Provide the [x, y] coordinate of the cell's center where the given text is located.  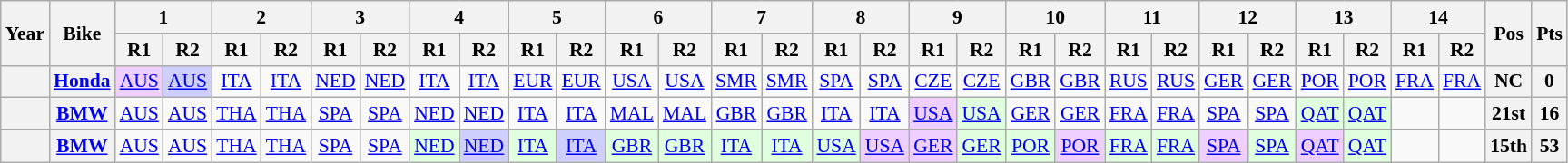
Year [25, 33]
7 [761, 17]
53 [1549, 147]
21st [1509, 114]
9 [957, 17]
Pos [1509, 33]
11 [1152, 17]
5 [557, 17]
0 [1549, 81]
14 [1438, 17]
3 [360, 17]
2 [261, 17]
NC [1509, 81]
15th [1509, 147]
1 [163, 17]
12 [1247, 17]
6 [658, 17]
13 [1344, 17]
8 [861, 17]
Bike [82, 33]
10 [1055, 17]
16 [1549, 114]
Honda [82, 81]
4 [459, 17]
Pts [1549, 33]
